Identify which cell holds the provided text, then report its [x, y] central coordinate. 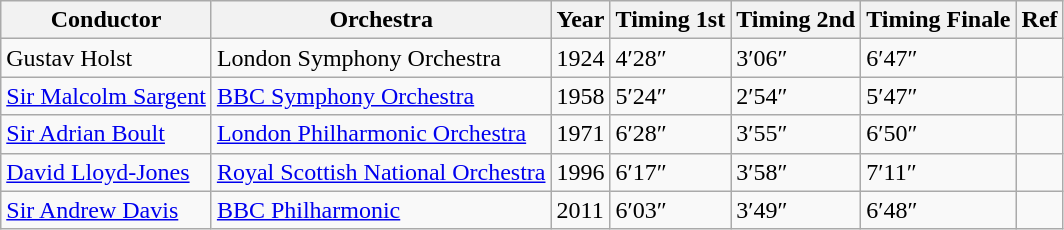
BBC Philharmonic [381, 210]
2′54″ [796, 96]
1996 [580, 172]
Orchestra [381, 20]
Timing 2nd [796, 20]
1971 [580, 134]
1958 [580, 96]
Sir Andrew Davis [106, 210]
5′47″ [938, 96]
3′58″ [796, 172]
BBC Symphony Orchestra [381, 96]
7′11″ [938, 172]
Year [580, 20]
6′17″ [670, 172]
6′28″ [670, 134]
London Philharmonic Orchestra [381, 134]
Timing Finale [938, 20]
6′50″ [938, 134]
Sir Adrian Boult [106, 134]
6′48″ [938, 210]
6′03″ [670, 210]
Ref [1040, 20]
Timing 1st [670, 20]
1924 [580, 58]
Conductor [106, 20]
Gustav Holst [106, 58]
3′55″ [796, 134]
Royal Scottish National Orchestra [381, 172]
London Symphony Orchestra [381, 58]
3′49″ [796, 210]
David Lloyd-Jones [106, 172]
3′06″ [796, 58]
Sir Malcolm Sargent [106, 96]
4′28″ [670, 58]
2011 [580, 210]
6′47″ [938, 58]
5′24″ [670, 96]
